Locate the cell with the specified text and output its (x, y) center coordinate. 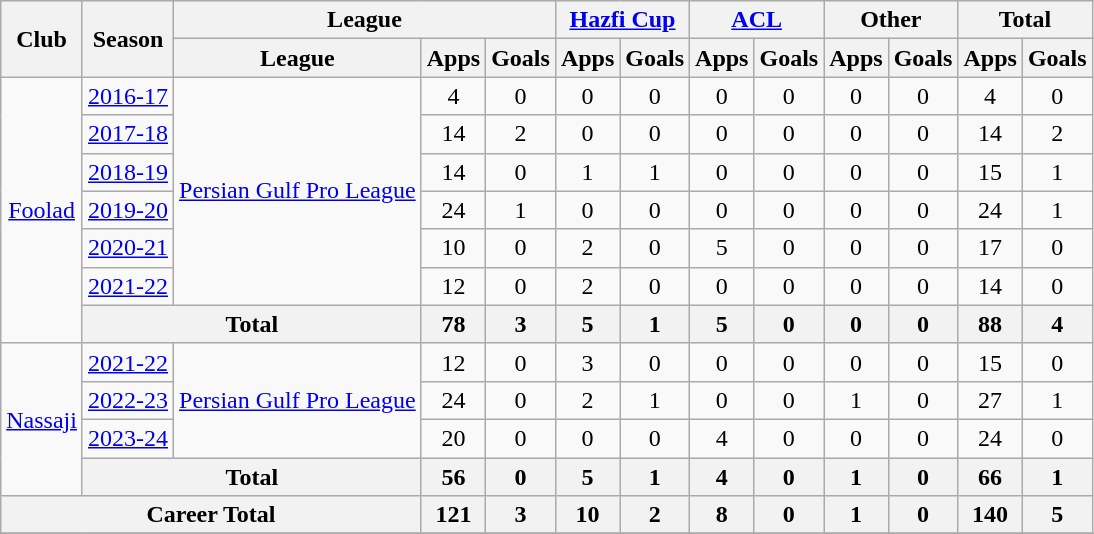
2022-23 (128, 400)
27 (990, 400)
ACL (757, 20)
140 (990, 515)
Hazfi Cup (622, 20)
Season (128, 39)
121 (453, 515)
78 (453, 324)
2018-19 (128, 172)
2016-17 (128, 96)
2017-18 (128, 134)
Other (891, 20)
Nassaji (42, 419)
8 (722, 515)
66 (990, 477)
2020-21 (128, 248)
20 (453, 438)
2023-24 (128, 438)
17 (990, 248)
Career Total (211, 515)
Foolad (42, 210)
2019-20 (128, 210)
56 (453, 477)
88 (990, 324)
Club (42, 39)
